Return the (x, y) coordinate for the center point of the cell that contains the specified text.  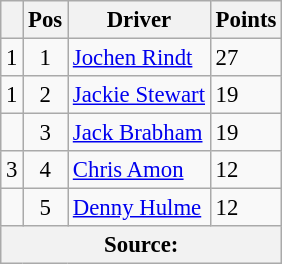
Denny Hulme (140, 208)
5 (46, 208)
4 (46, 170)
Source: (142, 245)
27 (246, 58)
Chris Amon (140, 170)
Jack Brabham (140, 133)
2 (46, 95)
Pos (46, 20)
Points (246, 20)
Jochen Rindt (140, 58)
Driver (140, 20)
Jackie Stewart (140, 95)
